Return (X, Y) of the center of cell containing provided text 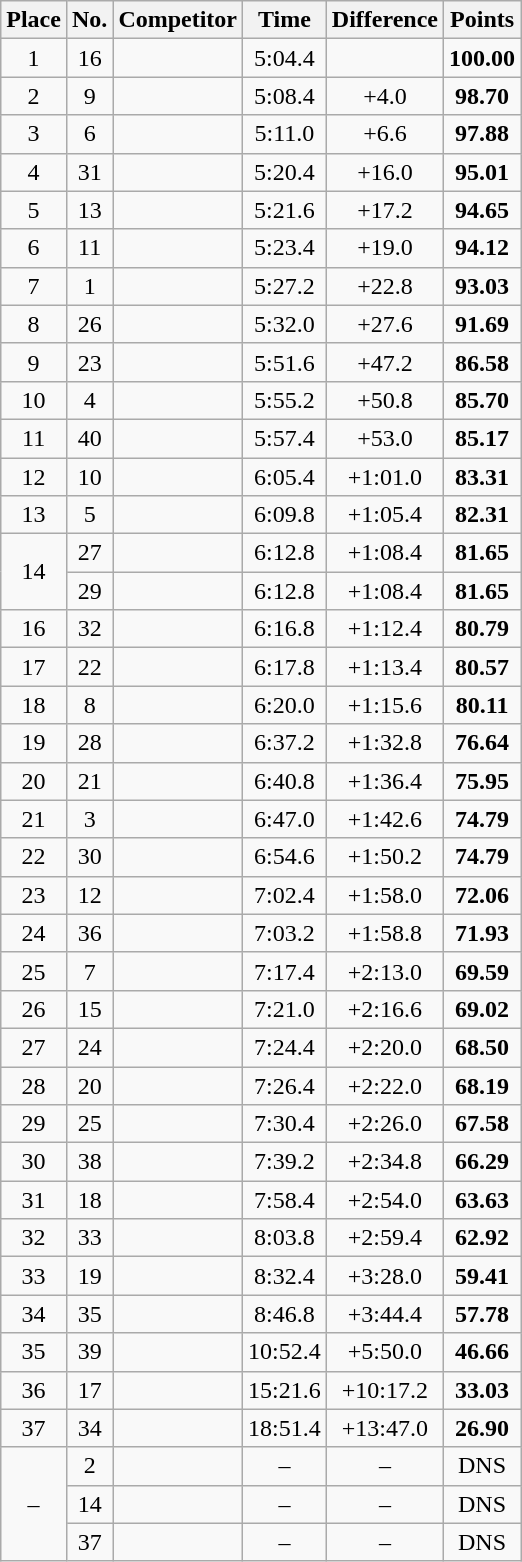
+1:58.8 (384, 933)
83.31 (482, 477)
63.63 (482, 1200)
+22.8 (384, 286)
+16.0 (384, 172)
94.65 (482, 210)
+1:42.6 (384, 819)
+1:15.6 (384, 705)
+3:44.4 (384, 1314)
40 (89, 438)
Time (285, 20)
5:27.2 (285, 286)
38 (89, 1162)
No. (89, 20)
6:05.4 (285, 477)
69.59 (482, 971)
6:09.8 (285, 515)
7:26.4 (285, 1085)
+13:47.0 (384, 1428)
+3:28.0 (384, 1276)
57.78 (482, 1314)
+19.0 (384, 248)
+17.2 (384, 210)
80.11 (482, 705)
7:24.4 (285, 1047)
26.90 (482, 1428)
+53.0 (384, 438)
15:21.6 (285, 1390)
95.01 (482, 172)
67.58 (482, 1124)
+1:58.0 (384, 895)
+2:26.0 (384, 1124)
93.03 (482, 286)
33.03 (482, 1390)
80.79 (482, 629)
6:40.8 (285, 781)
91.69 (482, 324)
5:23.4 (285, 248)
+1:32.8 (384, 743)
+2:22.0 (384, 1085)
5:57.4 (285, 438)
+1:05.4 (384, 515)
5:11.0 (285, 134)
+2:20.0 (384, 1047)
82.31 (482, 515)
+2:13.0 (384, 971)
6:54.6 (285, 857)
Difference (384, 20)
+1:50.2 (384, 857)
+1:12.4 (384, 629)
76.64 (482, 743)
7:58.4 (285, 1200)
Place (34, 20)
68.19 (482, 1085)
59.41 (482, 1276)
6:37.2 (285, 743)
6:20.0 (285, 705)
5:08.4 (285, 96)
18:51.4 (285, 1428)
66.29 (482, 1162)
85.70 (482, 400)
97.88 (482, 134)
+2:54.0 (384, 1200)
+2:59.4 (384, 1238)
+47.2 (384, 362)
5:32.0 (285, 324)
15 (89, 1009)
8:03.8 (285, 1238)
+5:50.0 (384, 1352)
+2:34.8 (384, 1162)
39 (89, 1352)
Competitor (178, 20)
6:47.0 (285, 819)
+6.6 (384, 134)
7:39.2 (285, 1162)
+27.6 (384, 324)
8:32.4 (285, 1276)
5:21.6 (285, 210)
+2:16.6 (384, 1009)
46.66 (482, 1352)
98.70 (482, 96)
5:55.2 (285, 400)
5:04.4 (285, 58)
6:17.8 (285, 667)
5:51.6 (285, 362)
8:46.8 (285, 1314)
72.06 (482, 895)
10:52.4 (285, 1352)
7:30.4 (285, 1124)
86.58 (482, 362)
62.92 (482, 1238)
75.95 (482, 781)
80.57 (482, 667)
7:02.4 (285, 895)
Points (482, 20)
100.00 (482, 58)
7:17.4 (285, 971)
7:03.2 (285, 933)
+10:17.2 (384, 1390)
+4.0 (384, 96)
+50.8 (384, 400)
85.17 (482, 438)
94.12 (482, 248)
69.02 (482, 1009)
+1:13.4 (384, 667)
68.50 (482, 1047)
71.93 (482, 933)
7:21.0 (285, 1009)
5:20.4 (285, 172)
+1:36.4 (384, 781)
+1:01.0 (384, 477)
6:16.8 (285, 629)
